For the text-containing cell, return its midpoint in (X, Y) coordinate format. 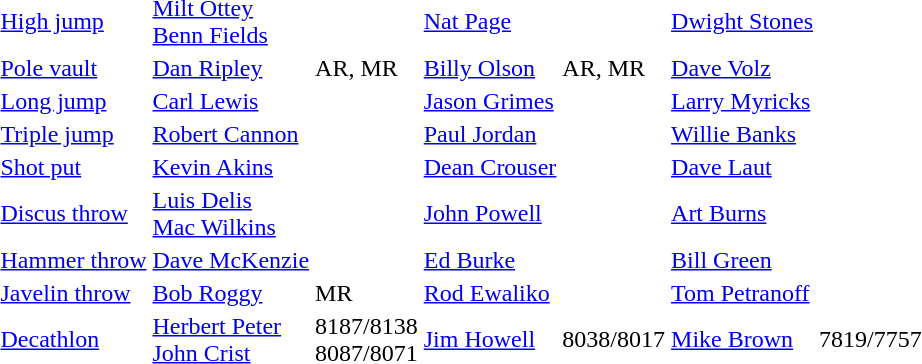
Dean Crouser (490, 167)
Jason Grimes (490, 101)
Dan Ripley (231, 68)
Larry Myricks (742, 101)
John Powell (490, 214)
Bob Roggy (231, 293)
Luis Delis Mac Wilkins (231, 214)
Art Burns (742, 214)
Dave Volz (742, 68)
Kevin Akins (231, 167)
Ed Burke (490, 260)
Robert Cannon (231, 134)
Willie Banks (742, 134)
Tom Petranoff (742, 293)
Paul Jordan (490, 134)
Bill Green (742, 260)
Billy Olson (490, 68)
Rod Ewaliko (490, 293)
Dave Laut (742, 167)
MR (367, 293)
Dave McKenzie (231, 260)
Carl Lewis (231, 101)
